Pinpoint the cell where the given text exists, returning its (X, Y) midpoint coordinate. 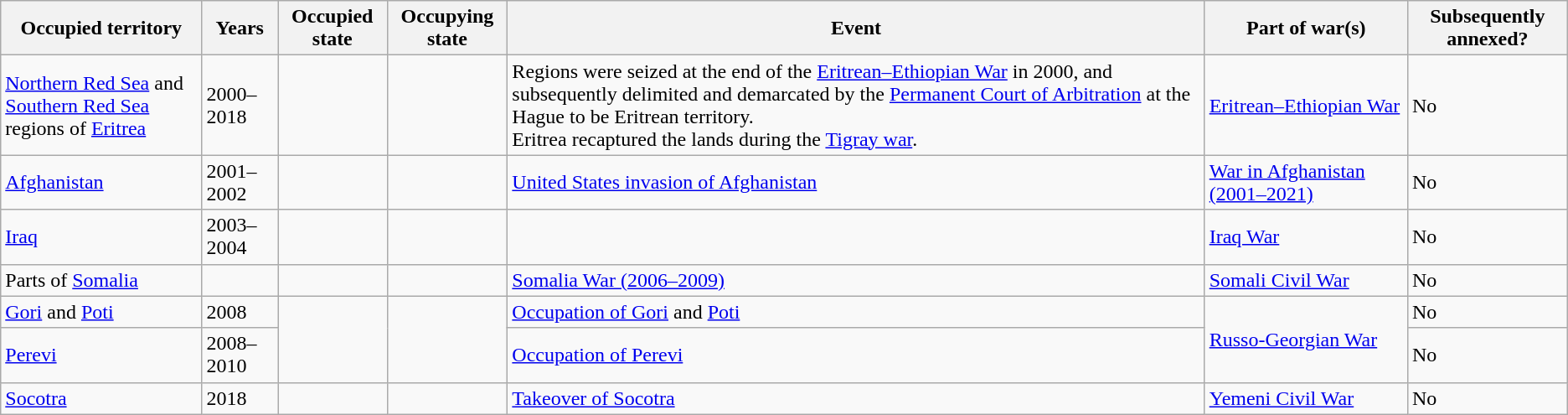
2018 (240, 398)
United States invasion of Afghanistan (856, 183)
Years (240, 29)
Somali Civil War (1306, 280)
Russo-Georgian War (1306, 339)
Iraq (101, 236)
Northern Red Sea and Southern Red Searegions of Eritrea (101, 106)
Takeover of Socotra (856, 398)
Somalia War (2006–2009) (856, 280)
Occupation of Perevi (856, 355)
Event (856, 29)
Subsequently annexed? (1488, 29)
Socotra (101, 398)
Part of war(s) (1306, 29)
Gori and Poti (101, 312)
2008–2010 (240, 355)
2008 (240, 312)
Afghanistan (101, 183)
Occupation of Gori and Poti (856, 312)
Parts of Somalia (101, 280)
2001–2002 (240, 183)
2003–2004 (240, 236)
Occupying state (447, 29)
Perevi (101, 355)
Iraq War (1306, 236)
War in Afghanistan (2001–2021) (1306, 183)
Occupied state (333, 29)
Eritrean–Ethiopian War (1306, 106)
Occupied territory (101, 29)
2000–2018 (240, 106)
Yemeni Civil War (1306, 398)
